Determine the (x, y) coordinate at the center of the cell enclosing the given text.  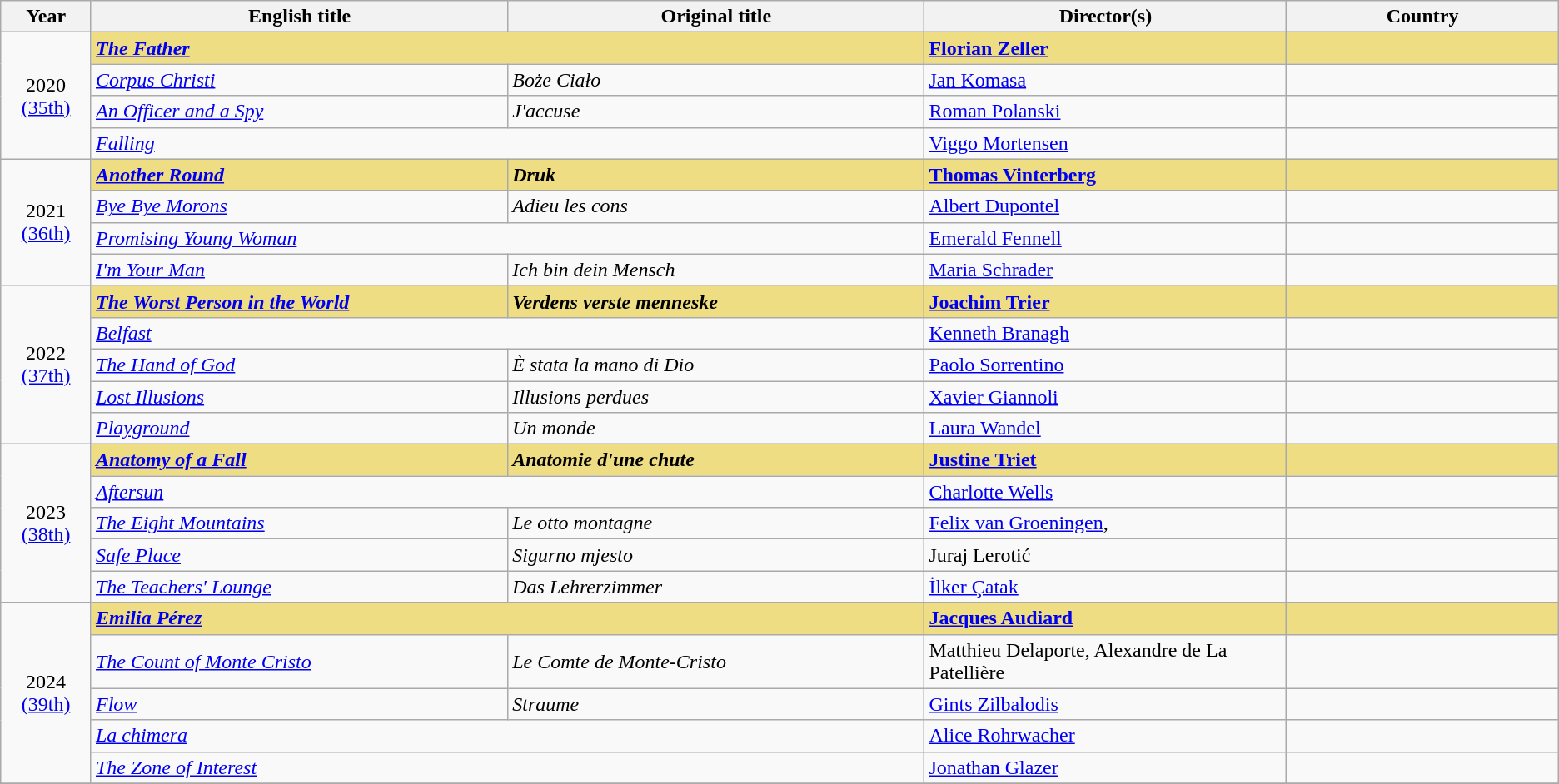
2020(35th) (47, 96)
Kenneth Branagh (1106, 333)
J'accuse (716, 112)
Juraj Lerotić (1106, 555)
İlker Çatak (1106, 587)
The Father (507, 48)
Alice Rohrwacher (1106, 736)
Emerald Fennell (1106, 238)
The Zone of Interest (507, 767)
Another Round (299, 175)
Safe Place (299, 555)
Albert Dupontel (1106, 206)
Jacques Audiard (1106, 618)
Illusions perdues (716, 397)
Roman Polanski (1106, 112)
Ich bin dein Mensch (716, 270)
Belfast (507, 333)
Laura Wandel (1106, 429)
The Eight Mountains (299, 523)
2021(36th) (47, 222)
Verdens verste menneske (716, 301)
An Officer and a Spy (299, 112)
Charlotte Wells (1106, 492)
Paolo Sorrentino (1106, 365)
Druk (716, 175)
2022(37th) (47, 365)
Jonathan Glazer (1106, 767)
The Hand of God (299, 365)
Falling (507, 143)
Le otto montagne (716, 523)
Emilia Pérez (507, 618)
Joachim Trier (1106, 301)
Anatomy of a Fall (299, 460)
Justine Triet (1106, 460)
Maria Schrader (1106, 270)
Felix van Groeningen, (1106, 523)
Gints Zilbalodis (1106, 704)
Corpus Christi (299, 80)
Thomas Vinterberg (1106, 175)
Playground (299, 429)
The Worst Person in the World (299, 301)
Florian Zeller (1106, 48)
Sigurno mjesto (716, 555)
Boże Ciało (716, 80)
Aftersun (507, 492)
The Teachers' Lounge (299, 587)
The Count of Monte Cristo (299, 661)
Xavier Giannoli (1106, 397)
Country (1422, 17)
Un monde (716, 429)
Jan Komasa (1106, 80)
Lost Illusions (299, 397)
I'm Your Man (299, 270)
2023(38th) (47, 523)
Straume (716, 704)
Anatomie d'une chute (716, 460)
Le Comte de Monte-Cristo (716, 661)
La chimera (507, 736)
Bye Bye Morons (299, 206)
Das Lehrerzimmer (716, 587)
Adieu les cons (716, 206)
English title (299, 17)
Matthieu Delaporte, Alexandre de La Patellière (1106, 661)
Promising Young Woman (507, 238)
Director(s) (1106, 17)
Flow (299, 704)
Original title (716, 17)
È stata la mano di Dio (716, 365)
2024(39th) (47, 692)
Year (47, 17)
Viggo Mortensen (1106, 143)
